Locate the cell with the specified text and output its (X, Y) center coordinate. 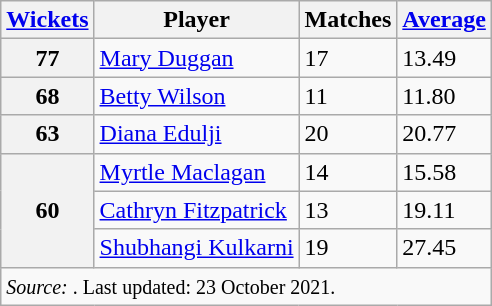
20.77 (444, 134)
19 (348, 248)
Source: . Last updated: 23 October 2021. (246, 286)
63 (48, 134)
13 (348, 210)
Cathryn Fitzpatrick (196, 210)
19.11 (444, 210)
Wickets (48, 20)
13.49 (444, 58)
Player (196, 20)
Matches (348, 20)
Myrtle Maclagan (196, 172)
Mary Duggan (196, 58)
Shubhangi Kulkarni (196, 248)
11.80 (444, 96)
15.58 (444, 172)
11 (348, 96)
Betty Wilson (196, 96)
60 (48, 210)
17 (348, 58)
27.45 (444, 248)
68 (48, 96)
Diana Edulji (196, 134)
77 (48, 58)
Average (444, 20)
14 (348, 172)
20 (348, 134)
